Determine the (x, y) coordinate at the center of the cell enclosing the given text.  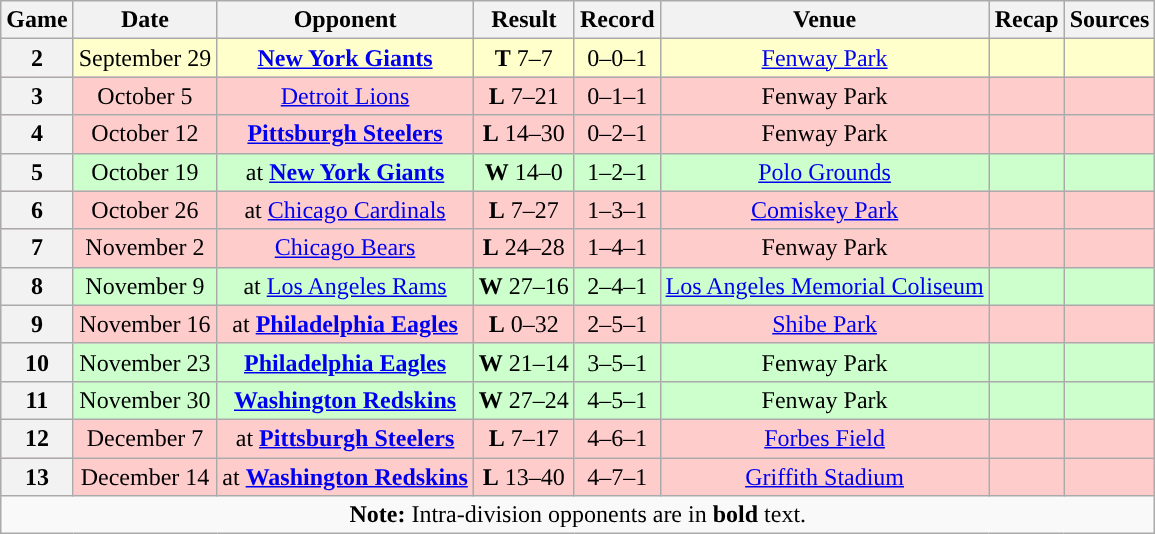
at Los Angeles Rams (345, 286)
L 24–28 (524, 248)
October 5 (145, 96)
W 27–24 (524, 400)
L 7–27 (524, 210)
3 (37, 96)
Polo Grounds (824, 172)
4–6–1 (617, 438)
Philadelphia Eagles (345, 362)
0–0–1 (617, 58)
L 13–40 (524, 477)
9 (37, 324)
Griffith Stadium (824, 477)
4 (37, 134)
at Philadelphia Eagles (345, 324)
5 (37, 172)
Detroit Lions (345, 96)
Chicago Bears (345, 248)
4–5–1 (617, 400)
Pittsburgh Steelers (345, 134)
November 9 (145, 286)
7 (37, 248)
Game (37, 20)
October 26 (145, 210)
Opponent (345, 20)
December 14 (145, 477)
November 2 (145, 248)
L 7–21 (524, 96)
November 16 (145, 324)
1–2–1 (617, 172)
December 7 (145, 438)
12 (37, 438)
6 (37, 210)
8 (37, 286)
0–2–1 (617, 134)
11 (37, 400)
New York Giants (345, 58)
Note: Intra-division opponents are in bold text. (578, 515)
Shibe Park (824, 324)
Comiskey Park (824, 210)
Result (524, 20)
Los Angeles Memorial Coliseum (824, 286)
L 14–30 (524, 134)
November 23 (145, 362)
Sources (1110, 20)
0–1–1 (617, 96)
Forbes Field (824, 438)
W 27–16 (524, 286)
at Chicago Cardinals (345, 210)
September 29 (145, 58)
W 14–0 (524, 172)
Venue (824, 20)
3–5–1 (617, 362)
at Pittsburgh Steelers (345, 438)
2–4–1 (617, 286)
at New York Giants (345, 172)
Record (617, 20)
13 (37, 477)
Date (145, 20)
2 (37, 58)
L 0–32 (524, 324)
4–7–1 (617, 477)
L 7–17 (524, 438)
1–4–1 (617, 248)
W 21–14 (524, 362)
October 12 (145, 134)
10 (37, 362)
T 7–7 (524, 58)
2–5–1 (617, 324)
Recap (1026, 20)
Washington Redskins (345, 400)
October 19 (145, 172)
November 30 (145, 400)
1–3–1 (617, 210)
at Washington Redskins (345, 477)
